Determine the (X, Y) coordinate at the center of the cell enclosing the given text.  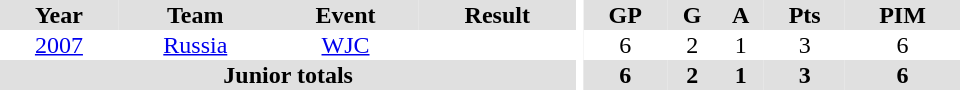
PIM (902, 15)
G (692, 15)
Pts (804, 15)
WJC (346, 45)
Event (346, 15)
Result (497, 15)
Team (196, 15)
2007 (59, 45)
A (740, 15)
GP (625, 15)
Junior totals (288, 75)
Year (59, 15)
Russia (196, 45)
